Detect which cell encompasses the target text, then output its [X, Y] center coordinate. 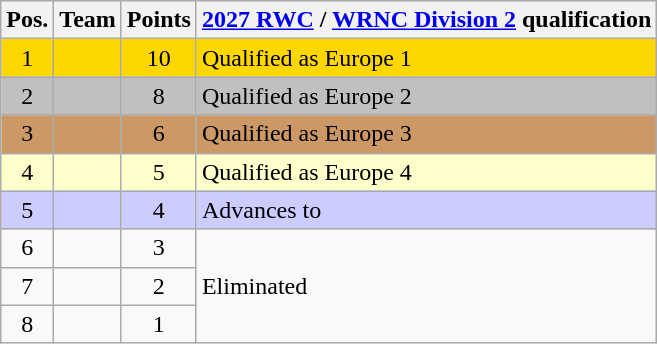
Eliminated [426, 286]
Qualified as Europe 4 [426, 172]
Advances to [426, 210]
2027 RWC / WRNC Division 2 qualification [426, 20]
7 [28, 286]
Qualified as Europe 3 [426, 134]
Qualified as Europe 2 [426, 96]
Team [88, 20]
Points [158, 20]
10 [158, 58]
Pos. [28, 20]
Qualified as Europe 1 [426, 58]
